Identify which cell holds the provided text, then report its (x, y) central coordinate. 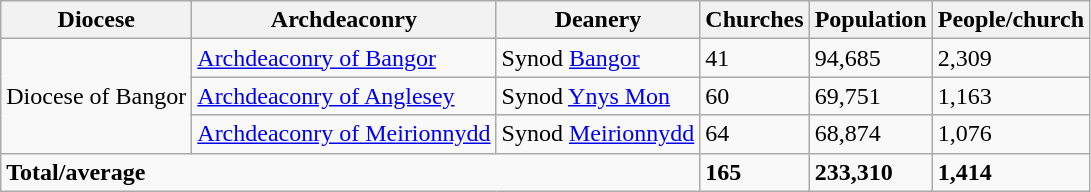
People/church (1010, 20)
Diocese of Bangor (96, 96)
Diocese (96, 20)
41 (754, 58)
Archdeaconry of Meirionnydd (344, 134)
Total/average (350, 172)
94,685 (870, 58)
165 (754, 172)
Synod Bangor (598, 58)
Synod Ynys Mon (598, 96)
Deanery (598, 20)
Churches (754, 20)
Population (870, 20)
69,751 (870, 96)
68,874 (870, 134)
Synod Meirionnydd (598, 134)
2,309 (1010, 58)
Archdeaconry of Anglesey (344, 96)
1,163 (1010, 96)
64 (754, 134)
1,076 (1010, 134)
1,414 (1010, 172)
Archdeaconry of Bangor (344, 58)
60 (754, 96)
233,310 (870, 172)
Archdeaconry (344, 20)
